Return the (x, y) coordinate for the center point of the cell that contains the specified text.  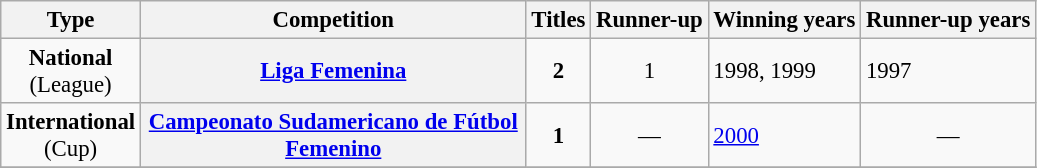
2000 (784, 136)
Liga Femenina (333, 72)
Type (71, 20)
Titles (558, 20)
1997 (948, 72)
Competition (333, 20)
Campeonato Sudamericano de Fútbol Femenino (333, 136)
National(League) (71, 72)
1998, 1999 (784, 72)
Winning years (784, 20)
Runner-up years (948, 20)
2 (558, 72)
Runner-up (650, 20)
International(Cup) (71, 136)
